Locate the cell with the specified text and output its [X, Y] center coordinate. 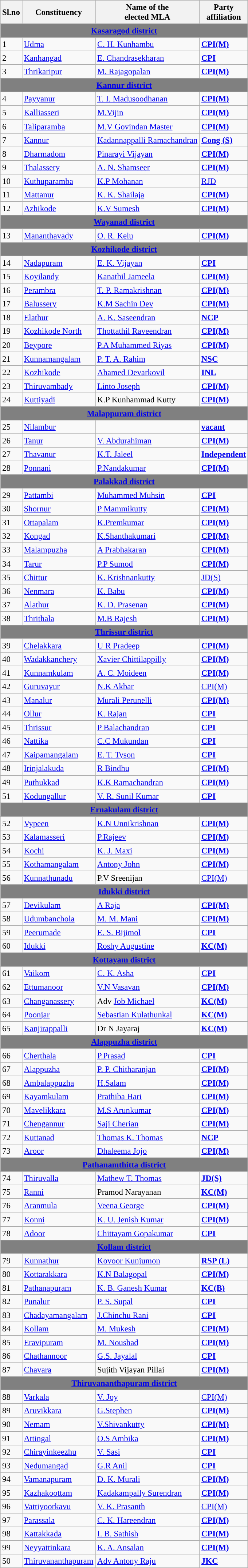
Wadakkanchery [59, 659]
K.P Kunhammad Kutty [147, 400]
Ernakulam district [124, 809]
K. A. Ansalan [147, 1547]
Eravipuram [59, 1343]
23 [11, 386]
Kozhikode district [124, 249]
Kozhikode North [59, 331]
Ettumanoor [59, 987]
Tarur [59, 564]
Linto Joseph [147, 386]
M.S Arunkumar [147, 1110]
Kasaragod district [124, 31]
Roshy Augustine [147, 946]
Kochi [59, 851]
78 [11, 1233]
8 [11, 154]
4 [11, 99]
Sl.no [11, 12]
6 [11, 126]
N.K Akbar [147, 687]
Sebastian Kulathunkal [147, 1014]
34 [11, 564]
39 [11, 646]
Constituency [59, 12]
Alathur [59, 604]
Chittayam Gopakumar [147, 1233]
81 [11, 1288]
Vattiyoorkavu [59, 1507]
Perambra [59, 290]
O.S Ambika [147, 1438]
K.T. Jaleel [147, 454]
Ponnani [59, 468]
Wayanad district [124, 222]
Taliparamba [59, 126]
Ranni [59, 1192]
89 [11, 1411]
Peerumade [59, 933]
K.Premkumar [147, 523]
P Mammikutty [147, 509]
28 [11, 468]
A Prabhakaran [147, 550]
Cherthala [59, 1056]
Vypeen [59, 823]
47 [11, 755]
RSP (L) [224, 1261]
Xavier Chittilappilly [147, 659]
Azhikode [59, 208]
Payyanur [59, 99]
Mathew T. Thomas [147, 1178]
G.R Anil [147, 1466]
Kanhangad [59, 58]
Konni [59, 1219]
Ollur [59, 714]
Idukki [59, 946]
K.M Sachin Dev [147, 304]
25 [11, 427]
T. I. Madusoodhanan [147, 99]
Alappuzha [59, 1069]
Kayamkulam [59, 1097]
63 [11, 1001]
91 [11, 1438]
15 [11, 277]
A Raja [147, 905]
vacant [224, 427]
29 [11, 495]
13 [11, 236]
Kunnathur [59, 1261]
37 [11, 604]
Kollam district [124, 1247]
Mattanur [59, 195]
Nedumangad [59, 1466]
53 [11, 837]
14 [11, 263]
Independent [224, 454]
Chathannoor [59, 1356]
Ambalappuzha [59, 1083]
Aruvikkara [59, 1411]
Beypore [59, 345]
Kollam [59, 1329]
62 [11, 987]
Pramod Narayanan [147, 1192]
80 [11, 1274]
21 [11, 359]
Idukki district [124, 892]
18 [11, 318]
Kazhakoottam [59, 1493]
K.N Unnikrishnan [147, 823]
Alappuzha district [124, 1042]
72 [11, 1138]
P.Rajeev [147, 837]
56 [11, 878]
Thrissur [59, 728]
65 [11, 1028]
M. M. Mani [147, 919]
A. C. Moideen [147, 673]
V. R. Sunil Kumar [147, 796]
3 [11, 72]
Kovoor Kunjumon [147, 1261]
22 [11, 372]
M. Noushad [147, 1343]
30 [11, 509]
Punalur [59, 1302]
Saji Cherian [147, 1124]
76 [11, 1206]
O. R. Kelu [147, 236]
M. Rajagopalan [147, 72]
27 [11, 454]
K.K Ramachandran [147, 782]
A. K. Saseendran [147, 318]
Kuttiyadi [59, 400]
A. N. Shamseer [147, 167]
Kothamangalam [59, 864]
Malappuram district [124, 413]
19 [11, 331]
Kottarakkara [59, 1274]
K.N Balagopal [147, 1274]
Chavara [59, 1370]
M.V Govindan Master [147, 126]
Thomas K. Thomas [147, 1138]
57 [11, 905]
P. S. Supal [147, 1302]
92 [11, 1452]
Kongad [59, 536]
48 [11, 769]
Kattakkada [59, 1534]
Vaikom [59, 974]
P Balachandran [147, 728]
Thiruvananthapuram [59, 1561]
Kalamasseri [59, 837]
Kunnamkulam [59, 673]
Devikulam [59, 905]
38 [11, 618]
Poonjar [59, 1014]
V. Abdurahiman [147, 441]
Thalassery [59, 167]
P.Nandakumar [147, 468]
Nemam [59, 1424]
NSC [224, 359]
31 [11, 523]
Vamanapuram [59, 1479]
Chadayamangalam [59, 1315]
33 [11, 550]
Dhaleema Jojo [147, 1151]
Pathanamthitta district [124, 1165]
Pinarayi Vijayan [147, 154]
2 [11, 58]
Sujith Vijayan Pillai [147, 1370]
Kannur [59, 140]
Koyilandy [59, 277]
64 [11, 1014]
Chittur [59, 577]
Kaipamangalam [59, 755]
Udumbanchola [59, 919]
61 [11, 974]
C.C Mukundan [147, 741]
C. K. Asha [147, 974]
K. B. Ganesh Kumar [147, 1288]
Aroor [59, 1151]
Adv Job Michael [147, 1001]
V.N Vasavan [147, 987]
97 [11, 1520]
Kalliasseri [59, 113]
67 [11, 1069]
Adv Antony Raju [147, 1561]
P. P. Chitharanjan [147, 1069]
Nadapuram [59, 263]
Kunnamangalam [59, 359]
U R Pradeep [147, 646]
M. Mukesh [147, 1329]
Antony John [147, 864]
K. K. Shailaja [147, 195]
Kadannappalli Ramachandran [147, 140]
M.Vijin [147, 113]
Balussery [59, 304]
Thrikaripur [59, 72]
P.Prasad [147, 1056]
Dharmadom [59, 154]
KC(B) [224, 1288]
G.Stephen [147, 1411]
Irinjalakuda [59, 769]
71 [11, 1124]
V.Shivankutty [147, 1424]
K.Shanthakumari [147, 536]
Dr N Jayaraj [147, 1028]
Manalur [59, 700]
75 [11, 1192]
K. Rajan [147, 714]
Murali Perunelli [147, 700]
54 [11, 851]
7 [11, 140]
44 [11, 714]
Kunnathunadu [59, 878]
11 [11, 195]
Thiruvambady [59, 386]
40 [11, 659]
Guruvayur [59, 687]
93 [11, 1466]
59 [11, 933]
68 [11, 1083]
74 [11, 1178]
Kodungallur [59, 796]
Kuthuparamba [59, 181]
17 [11, 304]
24 [11, 400]
73 [11, 1151]
Kannur district [124, 85]
Nattika [59, 741]
36 [11, 591]
Pathanapuram [59, 1288]
Ottapalam [59, 523]
87 [11, 1370]
79 [11, 1261]
E. Chandrasekharan [147, 58]
Aranmula [59, 1206]
86 [11, 1356]
P.P Sumod [147, 564]
C. K. Hareendran [147, 1520]
42 [11, 687]
20 [11, 345]
Prathiba Hari [147, 1097]
Thiruvananthapuram district [124, 1383]
Adoor [59, 1233]
Chelakkara [59, 646]
32 [11, 536]
JKC [224, 1561]
83 [11, 1315]
Partyaffiliation [224, 12]
Changanassery [59, 1001]
Chirayinkeezhu [59, 1452]
84 [11, 1329]
58 [11, 919]
Thrissur district [124, 632]
Thrithala [59, 618]
K. J. Maxi [147, 851]
Malampuzha [59, 550]
V. Sasi [147, 1452]
P.A Muhammed Riyas [147, 345]
Chengannur [59, 1124]
Attingal [59, 1438]
46 [11, 741]
88 [11, 1397]
Ahamed Devarkovil [147, 372]
85 [11, 1343]
82 [11, 1302]
51 [11, 796]
K. U. Jenish Kumar [147, 1219]
98 [11, 1534]
Nilambur [59, 427]
E. K. Vijayan [147, 263]
55 [11, 864]
I. B. Sathish [147, 1534]
26 [11, 441]
Thavanur [59, 454]
94 [11, 1479]
Kottayam district [124, 960]
Parassala [59, 1520]
V. K. Prasanth [147, 1507]
99 [11, 1547]
P.V Sreenijan [147, 878]
50 [11, 1561]
96 [11, 1507]
Kanjirappalli [59, 1028]
5 [11, 113]
V. Joy [147, 1397]
J.Chinchu Rani [147, 1315]
Puthukkad [59, 782]
Kadakampally Surendran [147, 1493]
P. T. A. Rahim [147, 359]
16 [11, 290]
K. Krishnankutty [147, 577]
Elathur [59, 318]
Palakkad district [124, 482]
Varkala [59, 1397]
RJD [224, 181]
41 [11, 673]
Kuttanad [59, 1138]
R Bindhu [147, 769]
66 [11, 1056]
45 [11, 728]
M.B Rajesh [147, 618]
Muhammed Muhsin [147, 495]
T. P. Ramakrishnan [147, 290]
9 [11, 167]
INL [224, 372]
43 [11, 700]
Tanur [59, 441]
35 [11, 577]
Cong (S) [224, 140]
10 [11, 181]
D. K. Murali [147, 1479]
G.S. Jayalal [147, 1356]
Veena George [147, 1206]
95 [11, 1493]
Kozhikode [59, 372]
Neyyattinkara [59, 1547]
70 [11, 1110]
69 [11, 1097]
1 [11, 44]
C. H. Kunhambu [147, 44]
Thiruvalla [59, 1178]
52 [11, 823]
Kanathil Jameela [147, 277]
K. Babu [147, 591]
K.V Sumesh [147, 208]
Shornur [59, 509]
77 [11, 1219]
K.P Mohanan [147, 181]
49 [11, 782]
60 [11, 946]
Name of theelected MLA [147, 12]
90 [11, 1424]
E. T. Tyson [147, 755]
H.Salam [147, 1083]
Thottathil Raveendran [147, 331]
Pattambi [59, 495]
Nenmara [59, 591]
E. S. Bijimol [147, 933]
12 [11, 208]
Mananthavady [59, 236]
Udma [59, 44]
K. D. Prasenan [147, 604]
Mavelikkara [59, 1110]
